For the text-containing cell, return its midpoint in (X, Y) coordinate format. 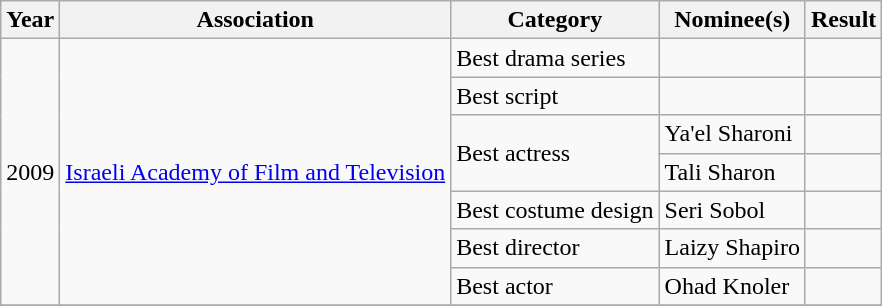
Laizy Shapiro (732, 248)
Tali Sharon (732, 172)
Israeli Academy of Film and Television (256, 172)
Ya'el Sharoni (732, 134)
2009 (30, 172)
Best actress (555, 153)
Seri Sobol (732, 210)
Best actor (555, 286)
Result (843, 20)
Nominee(s) (732, 20)
Ohad Knoler (732, 286)
Association (256, 20)
Year (30, 20)
Best script (555, 96)
Category (555, 20)
Best drama series (555, 58)
Best director (555, 248)
Best costume design (555, 210)
